Output the [X, Y] coordinate of the center of the cell containing the given text.  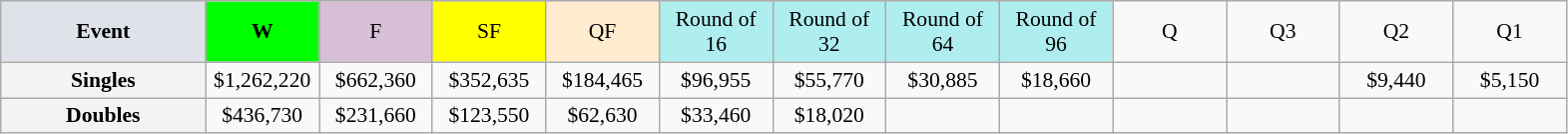
Q2 [1396, 32]
W [262, 32]
Event [104, 32]
$352,635 [489, 80]
$436,730 [262, 116]
$1,262,220 [262, 80]
Q3 [1283, 32]
SF [489, 32]
$18,660 [1056, 80]
Round of 32 [829, 32]
$55,770 [829, 80]
$123,550 [489, 116]
Doubles [104, 116]
Q [1170, 32]
$33,460 [716, 116]
$184,465 [603, 80]
F [376, 32]
Q1 [1510, 32]
$9,440 [1396, 80]
$62,630 [603, 116]
QF [603, 32]
$5,150 [1510, 80]
$231,660 [376, 116]
$18,020 [829, 116]
Round of 16 [716, 32]
$30,885 [943, 80]
$662,360 [376, 80]
$96,955 [716, 80]
Round of 96 [1056, 32]
Round of 64 [943, 32]
Singles [104, 80]
